Provide the [x, y] coordinate of the cell's center where the given text is located.  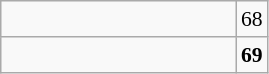
69 [252, 55]
68 [252, 19]
